Extract the [X, Y] coordinate from the center of the cell holding the provided text.  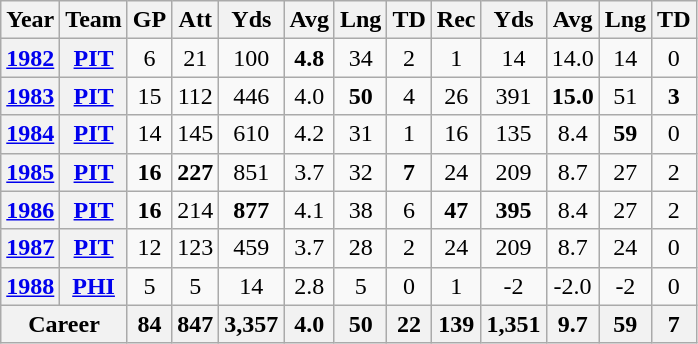
PHI [94, 286]
9.7 [572, 324]
851 [252, 172]
84 [149, 324]
15.0 [572, 96]
38 [360, 210]
1987 [30, 248]
1983 [30, 96]
Year [30, 20]
12 [149, 248]
1,351 [514, 324]
227 [196, 172]
100 [252, 58]
Team [94, 20]
139 [456, 324]
47 [456, 210]
4.2 [310, 134]
1986 [30, 210]
214 [196, 210]
Career [64, 324]
1988 [30, 286]
21 [196, 58]
610 [252, 134]
395 [514, 210]
32 [360, 172]
4 [409, 96]
459 [252, 248]
14.0 [572, 58]
123 [196, 248]
51 [625, 96]
145 [196, 134]
28 [360, 248]
3,357 [252, 324]
-2.0 [572, 286]
391 [514, 96]
22 [409, 324]
847 [196, 324]
Rec [456, 20]
4.8 [310, 58]
15 [149, 96]
877 [252, 210]
112 [196, 96]
1982 [30, 58]
GP [149, 20]
2.8 [310, 286]
3 [674, 96]
4.1 [310, 210]
135 [514, 134]
31 [360, 134]
Att [196, 20]
446 [252, 96]
26 [456, 96]
34 [360, 58]
1985 [30, 172]
1984 [30, 134]
